Extract the [x, y] coordinate from the center of the cell holding the provided text.  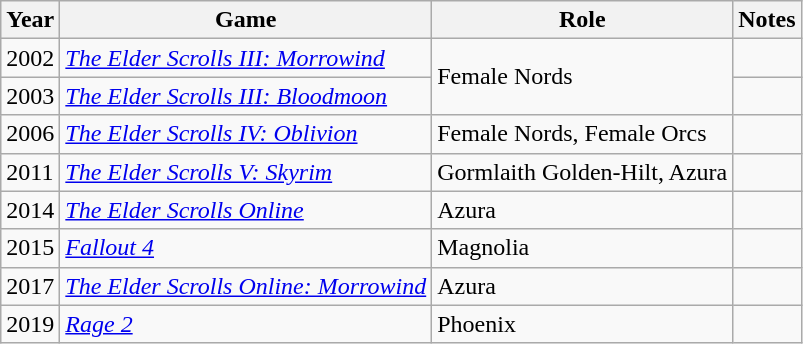
Magnolia [582, 248]
2011 [30, 172]
Notes [767, 20]
Female Nords [582, 77]
2015 [30, 248]
2003 [30, 96]
Rage 2 [246, 324]
Gormlaith Golden-Hilt, Azura [582, 172]
Phoenix [582, 324]
The Elder Scrolls V: Skyrim [246, 172]
2019 [30, 324]
The Elder Scrolls III: Morrowind [246, 58]
Year [30, 20]
Game [246, 20]
2002 [30, 58]
2014 [30, 210]
The Elder Scrolls III: Bloodmoon [246, 96]
Role [582, 20]
2017 [30, 286]
Fallout 4 [246, 248]
Female Nords, Female Orcs [582, 134]
2006 [30, 134]
The Elder Scrolls IV: Oblivion [246, 134]
The Elder Scrolls Online: Morrowind [246, 286]
The Elder Scrolls Online [246, 210]
